Capture the cell that displays the provided text and extract its [X, Y] central coordinate. 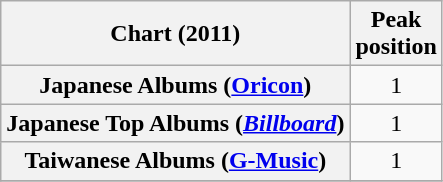
Japanese Top Albums (Billboard) [176, 123]
Japanese Albums (Oricon) [176, 85]
Chart (2011) [176, 34]
Taiwanese Albums (G-Music) [176, 161]
Peakposition [396, 34]
